Scan for the cell matching the given text and deliver its [x, y] coordinate at center. 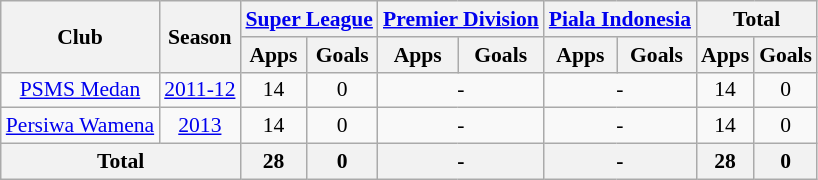
PSMS Medan [80, 90]
2011-12 [200, 90]
Persiwa Wamena [80, 126]
Super League [308, 19]
2013 [200, 126]
Season [200, 36]
Piala Indonesia [620, 19]
Club [80, 36]
Premier Division [461, 19]
